Search for the cell housing the specified text and yield its (X, Y) center coordinate. 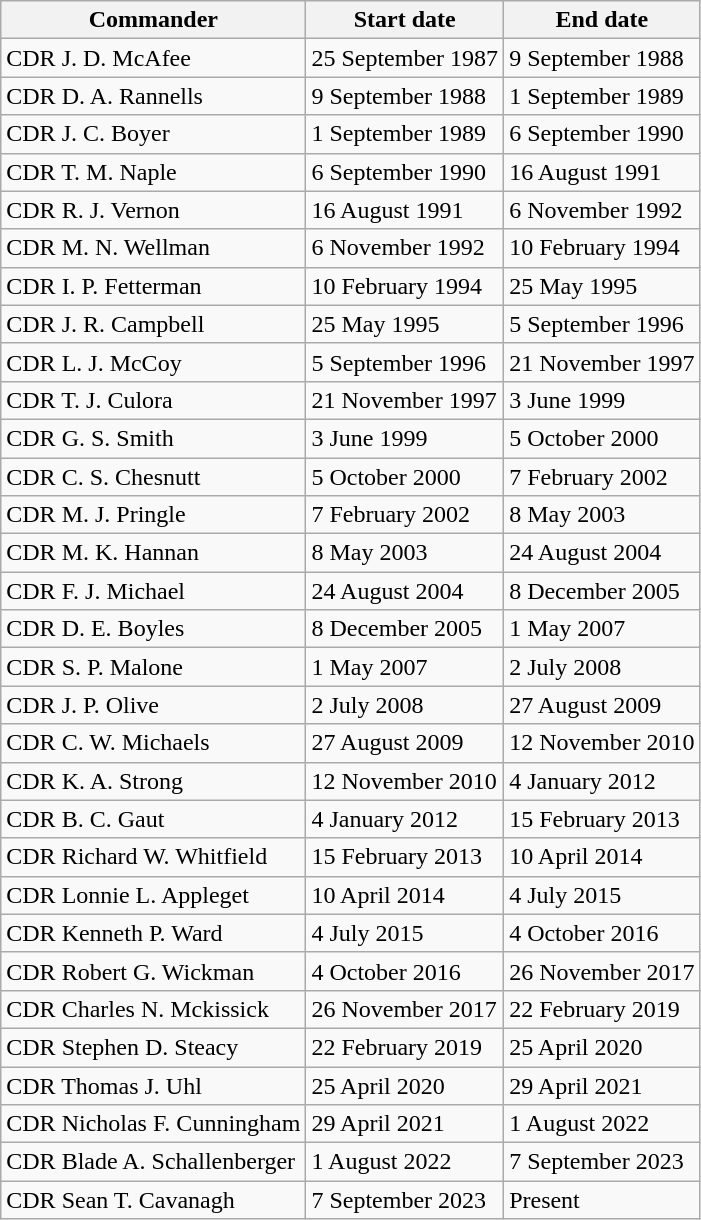
CDR L. J. McCoy (154, 362)
CDR M. N. Wellman (154, 248)
CDR J. D. McAfee (154, 58)
CDR Nicholas F. Cunningham (154, 1124)
CDR Sean T. Cavanagh (154, 1200)
CDR J. P. Olive (154, 705)
CDR J. R. Campbell (154, 324)
Start date (405, 20)
CDR C. S. Chesnutt (154, 477)
Present (602, 1200)
CDR T. M. Naple (154, 172)
25 September 1987 (405, 58)
CDR T. J. Culora (154, 400)
CDR I. P. Fetterman (154, 286)
CDR D. A. Rannells (154, 96)
CDR J. C. Boyer (154, 134)
CDR K. A. Strong (154, 781)
CDR Lonnie L. Appleget (154, 895)
CDR Blade A. Schallenberger (154, 1162)
CDR Thomas J. Uhl (154, 1085)
CDR S. P. Malone (154, 667)
CDR Stephen D. Steacy (154, 1047)
CDR Richard W. Whitfield (154, 857)
CDR Charles N. Mckissick (154, 1009)
CDR F. J. Michael (154, 591)
CDR C. W. Michaels (154, 743)
CDR M. J. Pringle (154, 515)
CDR B. C. Gaut (154, 819)
Commander (154, 20)
CDR Robert G. Wickman (154, 971)
CDR M. K. Hannan (154, 553)
End date (602, 20)
CDR Kenneth P. Ward (154, 933)
CDR G. S. Smith (154, 438)
CDR D. E. Boyles (154, 629)
CDR R. J. Vernon (154, 210)
